Return [x, y] of the center of cell containing provided text 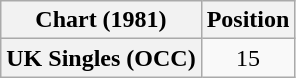
15 [248, 58]
Position [248, 20]
UK Singles (OCC) [101, 58]
Chart (1981) [101, 20]
